Provide the (x, y) coordinate of the cell's center where the given text is located.  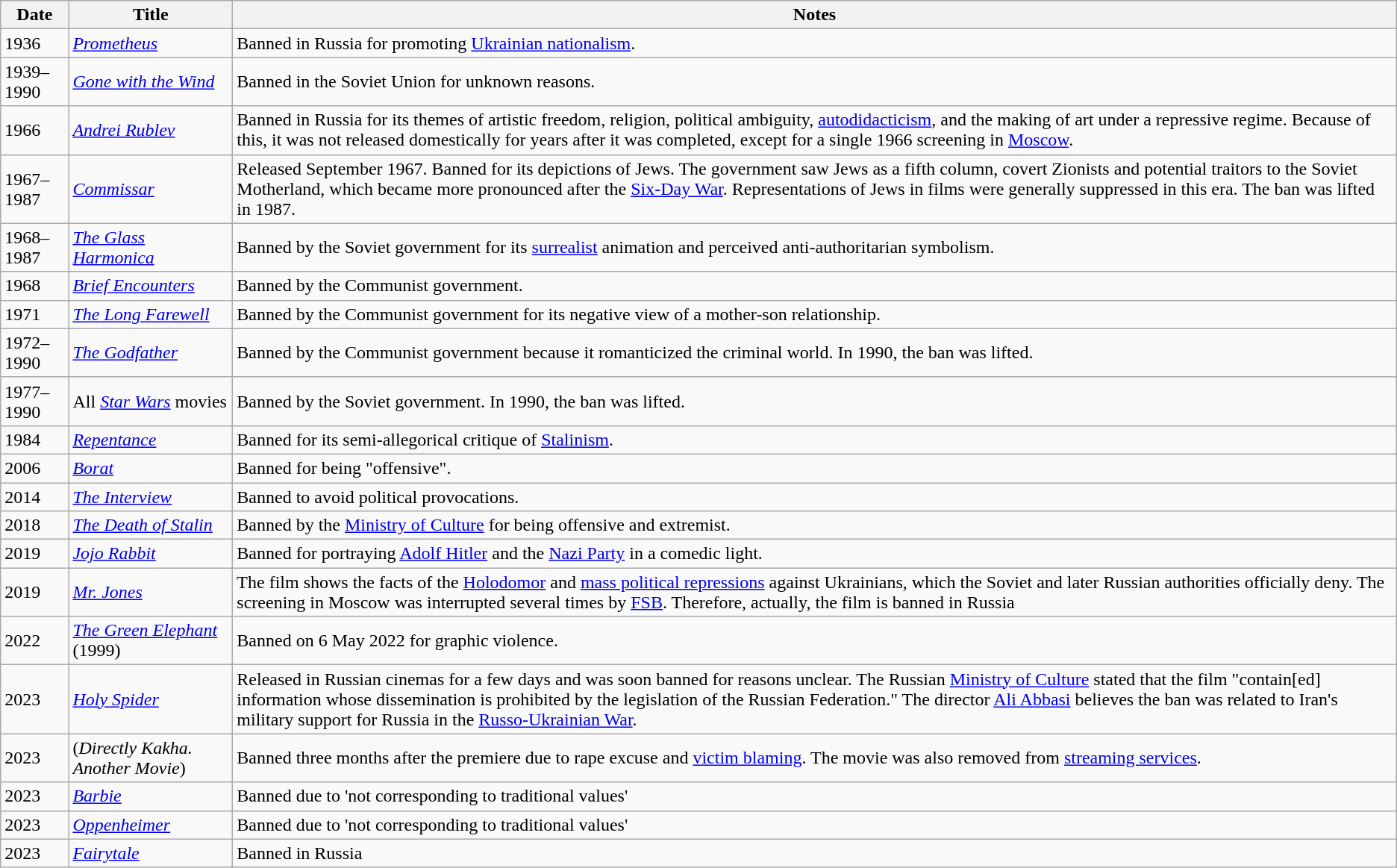
Holy Spider (151, 699)
Banned by the Communist government for its negative view of a mother-son relationship. (815, 314)
1972–1990 (34, 352)
Banned in the Soviet Union for unknown reasons. (815, 82)
Brief Encounters (151, 286)
Title (151, 15)
The Godfather (151, 352)
Banned in Russia (815, 853)
The Interview (151, 496)
Andrei Rublev (151, 130)
Banned by the Soviet government. In 1990, the ban was lifted. (815, 402)
2018 (34, 525)
Barbie (151, 796)
1936 (34, 43)
2022 (34, 640)
Jojo Rabbit (151, 554)
The Glass Harmonica (151, 248)
Banned by the Soviet government for its surrealist animation and perceived anti-authoritarian symbolism. (815, 248)
1971 (34, 314)
All Star Wars movies (151, 402)
1966 (34, 130)
Banned by the Communist government because it romanticized the criminal world. In 1990, the ban was lifted. (815, 352)
Commissar (151, 189)
1967–1987 (34, 189)
Banned for its semi-allegorical critique of Stalinism. (815, 440)
Banned in Russia for promoting Ukrainian nationalism. (815, 43)
Banned for portraying Adolf Hitler and the Nazi Party in a comedic light. (815, 554)
Banned by the Communist government. (815, 286)
Banned on 6 May 2022 for graphic violence. (815, 640)
1968 (34, 286)
1968–1987 (34, 248)
1939–1990 (34, 82)
The Death of Stalin (151, 525)
Banned by the Ministry of Culture for being offensive and extremist. (815, 525)
Banned to avoid political provocations. (815, 496)
Borat (151, 468)
Mr. Jones (151, 593)
(Directly Kakha. Another Movie) (151, 758)
Repentance (151, 440)
Date (34, 15)
2014 (34, 496)
Banned for being "offensive". (815, 468)
Prometheus (151, 43)
Banned three months after the premiere due to rape excuse and victim blaming. The movie was also removed from streaming services. (815, 758)
Fairytale (151, 853)
The Green Elephant (1999) (151, 640)
The Long Farewell (151, 314)
Gone with the Wind (151, 82)
Notes (815, 15)
Oppenheimer (151, 825)
1977–1990 (34, 402)
2006 (34, 468)
1984 (34, 440)
